Extract the (X, Y) coordinate from the center of the cell holding the provided text.  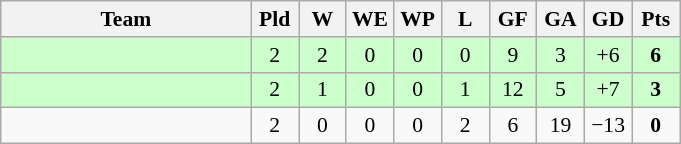
WE (370, 19)
+6 (608, 55)
19 (561, 126)
WP (418, 19)
12 (513, 90)
GA (561, 19)
GD (608, 19)
L (465, 19)
5 (561, 90)
9 (513, 55)
Pld (275, 19)
Pts (656, 19)
GF (513, 19)
W (322, 19)
−13 (608, 126)
Team (126, 19)
+7 (608, 90)
